Scan for the cell matching the given text and deliver its (x, y) coordinate at center. 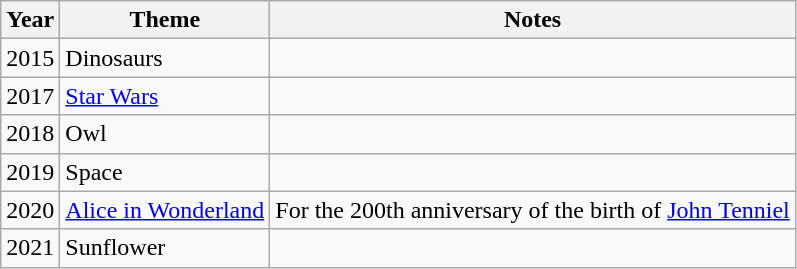
2021 (30, 248)
Notes (533, 20)
Owl (165, 134)
2017 (30, 96)
Star Wars (165, 96)
Alice in Wonderland (165, 210)
2020 (30, 210)
2019 (30, 172)
Sunflower (165, 248)
2015 (30, 58)
Theme (165, 20)
2018 (30, 134)
For the 200th anniversary of the birth of John Tenniel (533, 210)
Dinosaurs (165, 58)
Year (30, 20)
Space (165, 172)
